Locate the cell with the specified text and output its (X, Y) center coordinate. 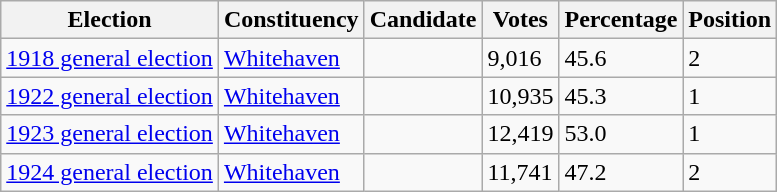
53.0 (621, 134)
12,419 (520, 134)
Position (730, 20)
9,016 (520, 58)
10,935 (520, 96)
Percentage (621, 20)
Votes (520, 20)
1918 general election (110, 58)
45.3 (621, 96)
Election (110, 20)
Candidate (423, 20)
Constituency (291, 20)
1923 general election (110, 134)
1924 general election (110, 172)
11,741 (520, 172)
1922 general election (110, 96)
47.2 (621, 172)
45.6 (621, 58)
